From the cell containing the given text, extract its center point as [x, y] coordinate. 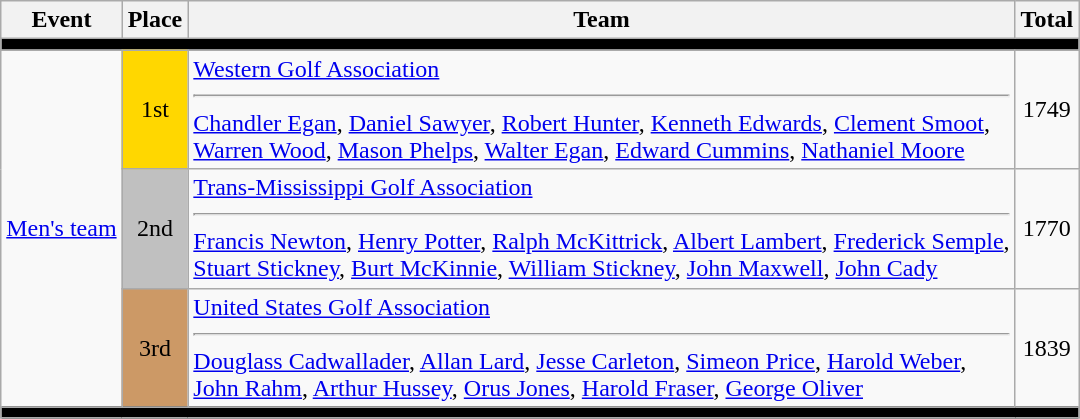
Place [155, 20]
3rd [155, 348]
1st [155, 110]
Event [62, 20]
Men's team [62, 228]
2nd [155, 228]
1770 [1047, 228]
Total [1047, 20]
1749 [1047, 110]
1839 [1047, 348]
Team [602, 20]
